Output the [x, y] coordinate of the center of the cell containing the given text.  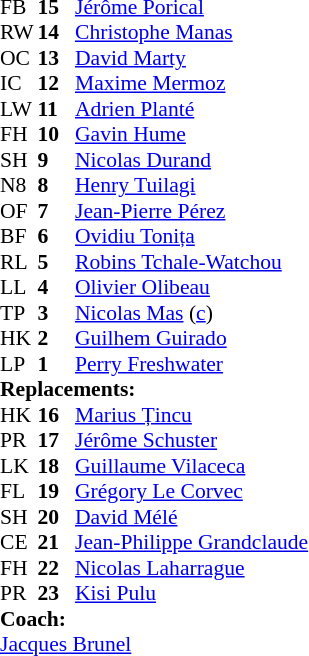
Henry Tuilagi [192, 185]
RL [19, 262]
Maxime Mermoz [192, 83]
Nicolas Durand [192, 160]
LK [19, 466]
Marius Țincu [192, 415]
Ovidiu Tonița [192, 237]
Nicolas Mas (c) [192, 313]
Grégory Le Corvec [192, 491]
Jean-Philippe Grandclaude [192, 543]
Nicolas Laharrague [192, 568]
Jérôme Schuster [192, 441]
LL [19, 287]
OC [19, 58]
CE [19, 543]
Olivier Olibeau [192, 287]
BF [19, 237]
21 [57, 543]
11 [57, 109]
RW [19, 33]
23 [57, 593]
David Mélé [192, 517]
5 [57, 262]
N8 [19, 185]
3 [57, 313]
Robins Tchale-Watchou [192, 262]
Christophe Manas [192, 33]
14 [57, 33]
LP [19, 364]
Guilhem Guirado [192, 339]
1 [57, 364]
TP [19, 313]
Guillaume Vilaceca [192, 466]
13 [57, 58]
6 [57, 237]
2 [57, 339]
20 [57, 517]
19 [57, 491]
Coach: [154, 619]
18 [57, 466]
IC [19, 83]
22 [57, 568]
FL [19, 491]
17 [57, 441]
4 [57, 287]
7 [57, 211]
Jean-Pierre Pérez [192, 211]
16 [57, 415]
Replacements: [154, 389]
10 [57, 135]
OF [19, 211]
Perry Freshwater [192, 364]
David Marty [192, 58]
LW [19, 109]
Kisi Pulu [192, 593]
9 [57, 160]
8 [57, 185]
Adrien Planté [192, 109]
12 [57, 83]
Gavin Hume [192, 135]
